Return the [x, y] coordinate for the center point of the cell that contains the specified text.  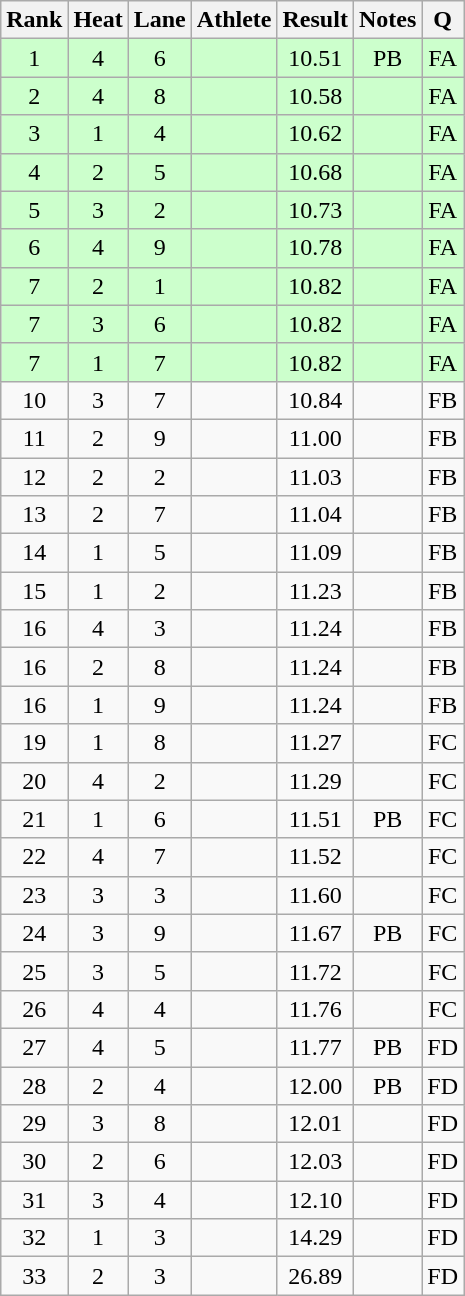
11.29 [315, 781]
20 [34, 781]
10.51 [315, 58]
14 [34, 553]
10.78 [315, 248]
28 [34, 1085]
Athlete [234, 20]
19 [34, 743]
12 [34, 477]
10.68 [315, 172]
26.89 [315, 1276]
11.00 [315, 438]
12.01 [315, 1124]
Rank [34, 20]
10.58 [315, 96]
Result [315, 20]
29 [34, 1124]
11.77 [315, 1047]
13 [34, 515]
10 [34, 400]
11.27 [315, 743]
Lane [160, 20]
11.04 [315, 515]
11.67 [315, 933]
11.51 [315, 819]
11.60 [315, 895]
22 [34, 857]
Notes [387, 20]
10.84 [315, 400]
23 [34, 895]
15 [34, 591]
10.62 [315, 134]
11.72 [315, 971]
11.52 [315, 857]
21 [34, 819]
12.10 [315, 1200]
26 [34, 1009]
11.03 [315, 477]
Heat [98, 20]
10.73 [315, 210]
12.03 [315, 1162]
11 [34, 438]
12.00 [315, 1085]
27 [34, 1047]
11.23 [315, 591]
33 [34, 1276]
25 [34, 971]
11.76 [315, 1009]
30 [34, 1162]
11.09 [315, 553]
31 [34, 1200]
Q [443, 20]
24 [34, 933]
32 [34, 1238]
14.29 [315, 1238]
